Identify which cell holds the provided text, then report its (X, Y) central coordinate. 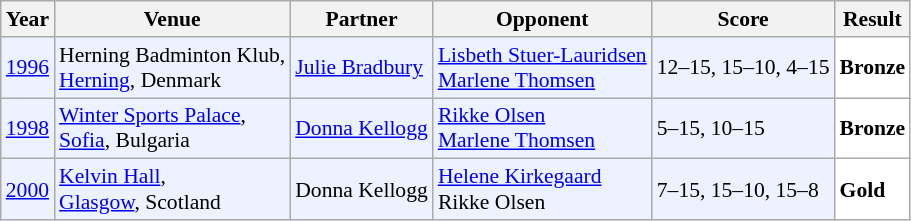
Partner (362, 19)
Score (744, 19)
Gold (873, 190)
1996 (28, 68)
Rikke Olsen Marlene Thomsen (542, 128)
12–15, 15–10, 4–15 (744, 68)
Kelvin Hall,Glasgow, Scotland (172, 190)
5–15, 10–15 (744, 128)
Helene Kirkegaard Rikke Olsen (542, 190)
1998 (28, 128)
Julie Bradbury (362, 68)
7–15, 15–10, 15–8 (744, 190)
Lisbeth Stuer-Lauridsen Marlene Thomsen (542, 68)
Result (873, 19)
2000 (28, 190)
Herning Badminton Klub,Herning, Denmark (172, 68)
Year (28, 19)
Venue (172, 19)
Winter Sports Palace,Sofia, Bulgaria (172, 128)
Opponent (542, 19)
